Identify which cell holds the provided text, then report its [x, y] central coordinate. 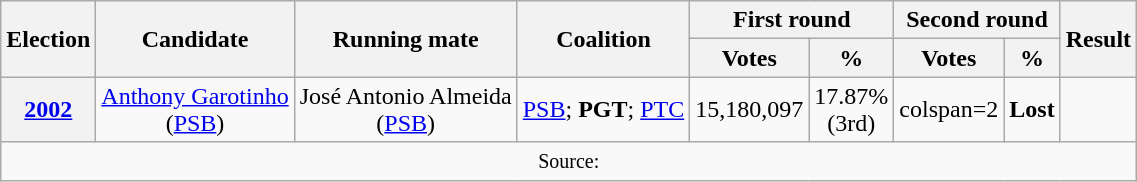
Running mate [406, 39]
Candidate [195, 39]
Coalition [603, 39]
First round [792, 20]
Source: [569, 161]
José Antonio Almeida(PSB) [406, 110]
15,180,097 [750, 110]
17.87%(3rd) [852, 110]
Second round [977, 20]
Lost [1032, 110]
2002 [48, 110]
Election [48, 39]
Result [1098, 39]
PSB; PGT; PTC [603, 110]
colspan=2 [949, 110]
Anthony Garotinho(PSB) [195, 110]
